Return the (X, Y) coordinate for the center point of the cell that contains the specified text.  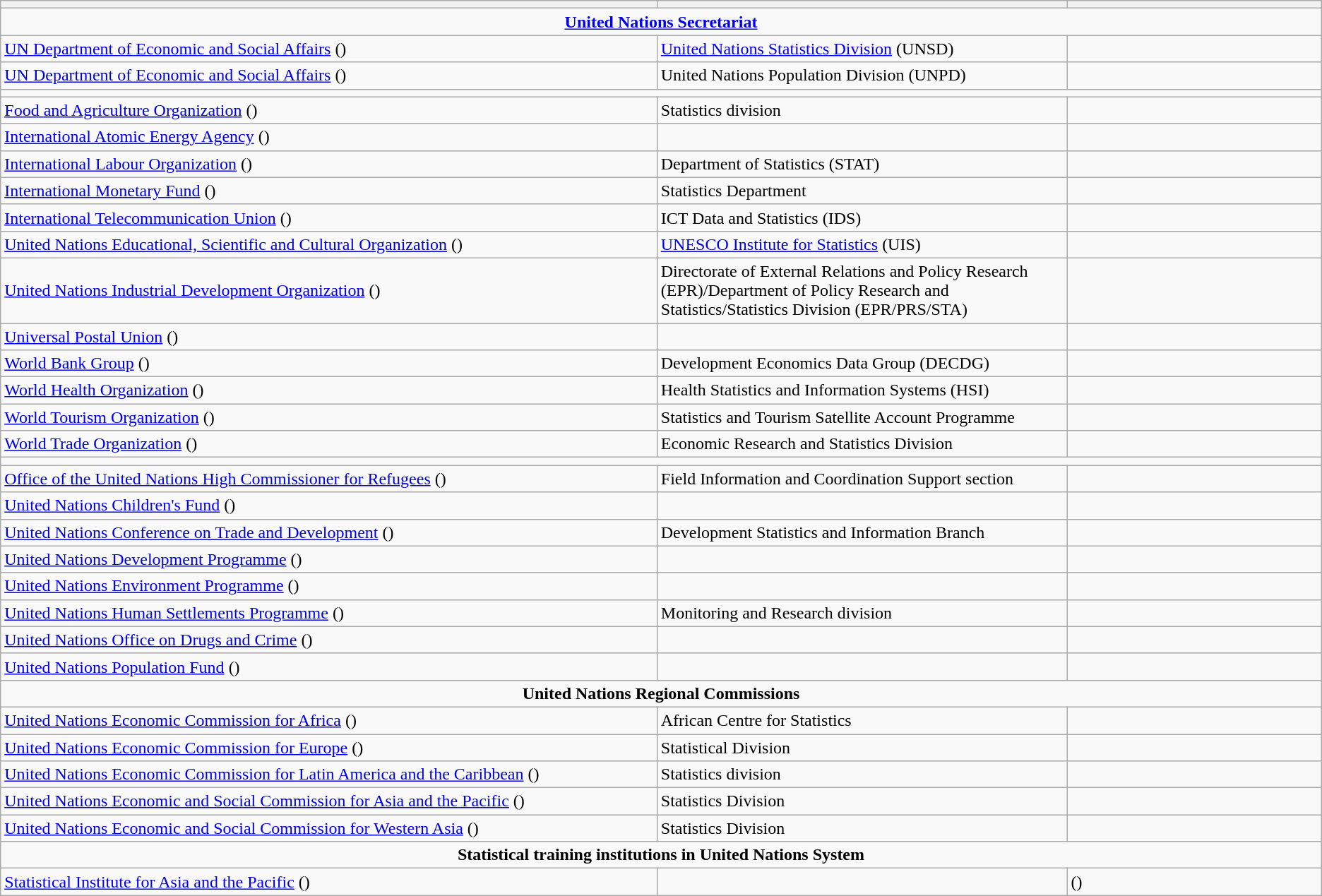
() (1194, 882)
Statistical Institute for Asia and the Pacific () (329, 882)
Statistical Division (862, 748)
World Health Organization () (329, 390)
United Nations Educational, Scientific and Cultural Organization () (329, 244)
Statistical training institutions in United Nations System (661, 855)
International Labour Organization () (329, 164)
World Bank Group () (329, 364)
Development Statistics and Information Branch (862, 532)
Statistics Department (862, 191)
United Nations Regional Commissions (661, 693)
United Nations Economic and Social Commission for Western Asia () (329, 828)
United Nations Economic Commission for Africa () (329, 720)
United Nations Human Settlements Programme () (329, 613)
United Nations Economic Commission for Europe () (329, 748)
United Nations Economic and Social Commission for Asia and the Pacific () (329, 801)
World Trade Organization () (329, 444)
United Nations Conference on Trade and Development () (329, 532)
United Nations Children's Fund () (329, 506)
Directorate of External Relations and Policy Research (EPR)/Department of Policy Research and Statistics/Statistics Division (EPR/PRS/STA) (862, 290)
Universal Postal Union () (329, 337)
Health Statistics and Information Systems (HSI) (862, 390)
Statistics and Tourism Satellite Account Programme (862, 417)
Monitoring and Research division (862, 613)
United Nations Population Fund () (329, 667)
World Tourism Organization () (329, 417)
African Centre for Statistics (862, 720)
United Nations Development Programme () (329, 559)
International Atomic Energy Agency () (329, 137)
United Nations Secretariat (661, 22)
United Nations Environment Programme () (329, 586)
International Telecommunication Union () (329, 217)
Development Economics Data Group (DECDG) (862, 364)
Field Information and Coordination Support section (862, 479)
ICT Data and Statistics (IDS) (862, 217)
Department of Statistics (STAT) (862, 164)
United Nations Industrial Development Organization () (329, 290)
Economic Research and Statistics Division (862, 444)
United Nations Economic Commission for Latin America and the Caribbean () (329, 775)
United Nations Office on Drugs and Crime () (329, 640)
UNESCO Institute for Statistics (UIS) (862, 244)
United Nations Population Division (UNPD) (862, 76)
Office of the United Nations High Commissioner for Refugees () (329, 479)
United Nations Statistics Division (UNSD) (862, 49)
Food and Agriculture Organization () (329, 110)
International Monetary Fund () (329, 191)
